Search for the cell housing the specified text and yield its (X, Y) center coordinate. 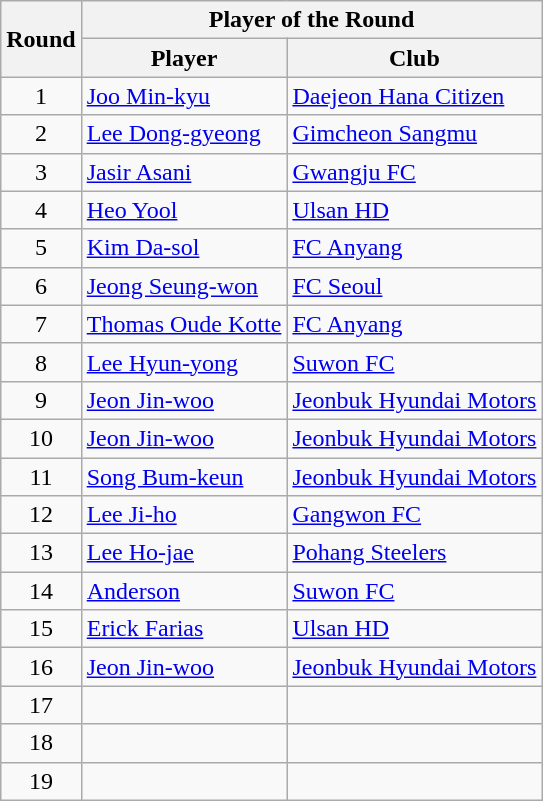
3 (41, 172)
Gwangju FC (414, 172)
Song Bum-keun (184, 477)
Player of the Round (312, 20)
4 (41, 210)
9 (41, 400)
Jeong Seung-won (184, 286)
Lee Ho-jae (184, 553)
FC Seoul (414, 286)
Kim Da-sol (184, 248)
Gangwon FC (414, 515)
1 (41, 96)
Lee Ji-ho (184, 515)
5 (41, 248)
Player (184, 58)
Anderson (184, 591)
8 (41, 362)
2 (41, 134)
16 (41, 667)
Daejeon Hana Citizen (414, 96)
Thomas Oude Kotte (184, 324)
13 (41, 553)
Erick Farias (184, 629)
6 (41, 286)
Heo Yool (184, 210)
Round (41, 39)
14 (41, 591)
Gimcheon Sangmu (414, 134)
Lee Hyun-yong (184, 362)
19 (41, 781)
18 (41, 743)
Joo Min-kyu (184, 96)
11 (41, 477)
Club (414, 58)
Jasir Asani (184, 172)
7 (41, 324)
10 (41, 438)
Lee Dong-gyeong (184, 134)
Pohang Steelers (414, 553)
17 (41, 705)
12 (41, 515)
15 (41, 629)
